Return the [x, y] coordinate for the center point of the cell that contains the specified text.  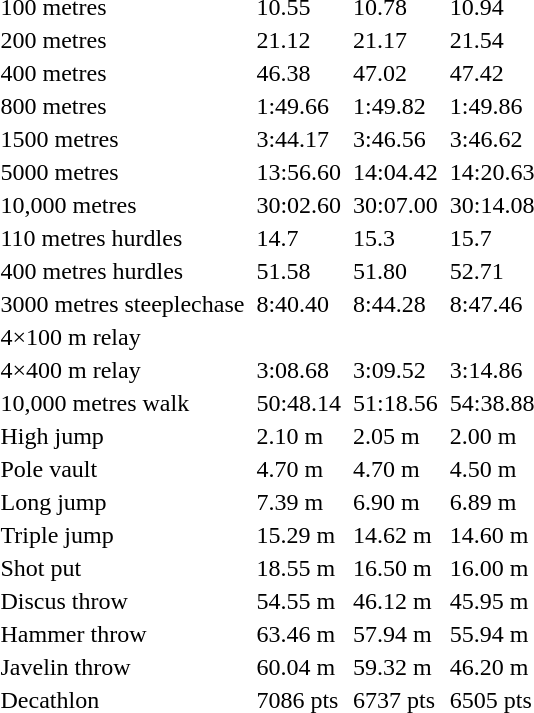
51.80 [396, 271]
6.90 m [396, 502]
30:07.00 [396, 205]
3:09.52 [396, 370]
3:46.56 [396, 139]
7.39 m [299, 502]
14.62 m [396, 535]
30:02.60 [299, 205]
54.55 m [299, 601]
8:40.40 [299, 304]
18.55 m [299, 568]
46.38 [299, 73]
2.10 m [299, 436]
21.12 [299, 40]
3:44.17 [299, 139]
1:49.82 [396, 106]
14:04.42 [396, 172]
1:49.66 [299, 106]
57.94 m [396, 634]
59.32 m [396, 667]
2.05 m [396, 436]
46.12 m [396, 601]
3:08.68 [299, 370]
60.04 m [299, 667]
16.50 m [396, 568]
51.58 [299, 271]
15.29 m [299, 535]
21.17 [396, 40]
63.46 m [299, 634]
51:18.56 [396, 403]
14.7 [299, 238]
50:48.14 [299, 403]
47.02 [396, 73]
8:44.28 [396, 304]
15.3 [396, 238]
13:56.60 [299, 172]
